Pinpoint the cell where the given text exists, returning its [X, Y] midpoint coordinate. 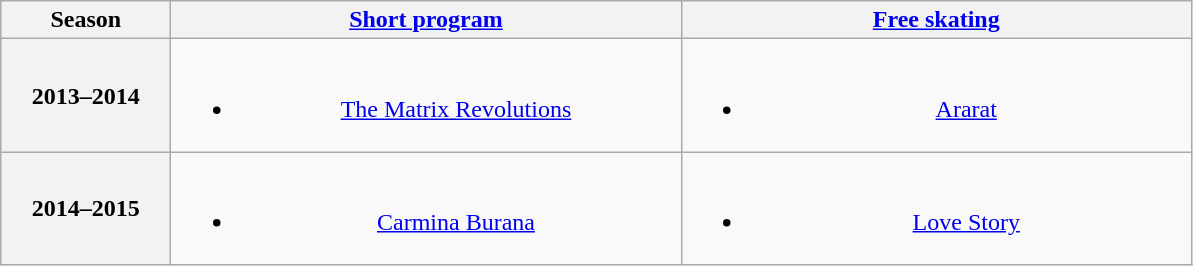
2013–2014 [86, 96]
Free skating [936, 20]
Ararat [936, 96]
Short program [426, 20]
Love Story [936, 208]
2014–2015 [86, 208]
Season [86, 20]
Carmina Burana [426, 208]
The Matrix Revolutions [426, 96]
